Locate the cell with the specified text and output its (X, Y) center coordinate. 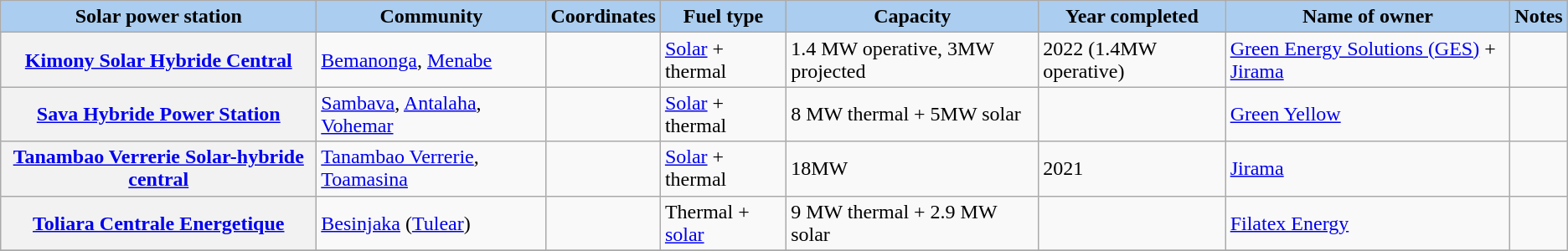
2021 (1132, 169)
Fuel type (723, 17)
Green Yellow (1368, 114)
Filatex Energy (1368, 223)
1.4 MW operative, 3MW projected (913, 60)
Green Energy Solutions (GES) + Jirama (1368, 60)
Notes (1539, 17)
Jirama (1368, 169)
9 MW thermal + 2.9 MW solar (913, 223)
Toliara Centrale Energetique (159, 223)
2022 (1.4MW operative) (1132, 60)
Community (431, 17)
Name of owner (1368, 17)
Kimony Solar Hybride Central (159, 60)
Tanambao Verrerie, Toamasina (431, 169)
Sambava, Antalaha, Vohemar (431, 114)
Bemanonga, Menabe (431, 60)
Sava Hybride Power Station (159, 114)
Besinjaka (Tulear) (431, 223)
8 MW thermal + 5MW solar (913, 114)
Solar power station (159, 17)
18MW (913, 169)
Coordinates (603, 17)
Tanambao Verrerie Solar-hybride central (159, 169)
Capacity (913, 17)
Year completed (1132, 17)
Thermal + solar (723, 223)
